Pinpoint the cell where the given text exists, returning its [x, y] midpoint coordinate. 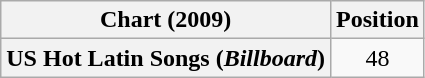
Chart (2009) [166, 20]
US Hot Latin Songs (Billboard) [166, 58]
48 [378, 58]
Position [378, 20]
